Scan for the cell matching the given text and deliver its [X, Y] coordinate at center. 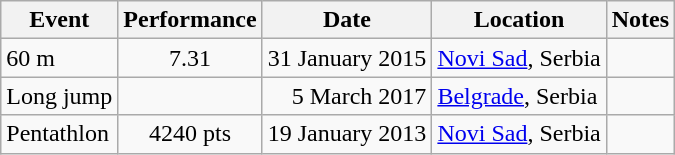
5 March 2017 [347, 96]
Performance [190, 20]
Belgrade, Serbia [519, 96]
Pentathlon [60, 134]
Location [519, 20]
Date [347, 20]
19 January 2013 [347, 134]
Long jump [60, 96]
31 January 2015 [347, 58]
60 m [60, 58]
Notes [640, 20]
Event [60, 20]
4240 pts [190, 134]
7.31 [190, 58]
